Detect which cell encompasses the target text, then output its (X, Y) center coordinate. 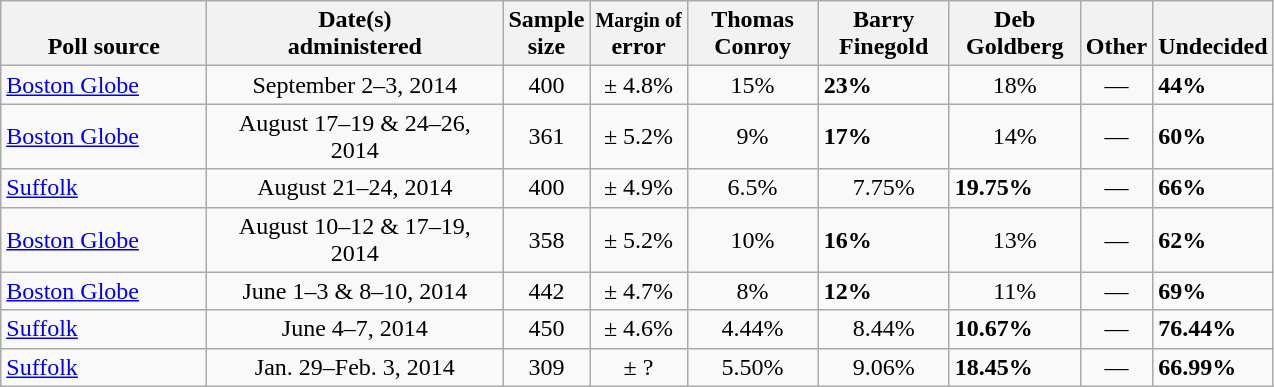
18.45% (1014, 367)
4.44% (752, 329)
± 4.8% (638, 85)
7.75% (884, 188)
14% (1014, 136)
± ? (638, 367)
23% (884, 85)
18% (1014, 85)
Margin oferror (638, 34)
± 4.9% (638, 188)
66.99% (1213, 367)
± 4.6% (638, 329)
16% (884, 240)
8% (752, 291)
9.06% (884, 367)
450 (546, 329)
309 (546, 367)
15% (752, 85)
10% (752, 240)
358 (546, 240)
September 2–3, 2014 (355, 85)
June 4–7, 2014 (355, 329)
± 4.7% (638, 291)
60% (1213, 136)
44% (1213, 85)
Jan. 29–Feb. 3, 2014 (355, 367)
Samplesize (546, 34)
66% (1213, 188)
5.50% (752, 367)
69% (1213, 291)
6.5% (752, 188)
ThomasConroy (752, 34)
BarryFinegold (884, 34)
361 (546, 136)
442 (546, 291)
11% (1014, 291)
13% (1014, 240)
8.44% (884, 329)
June 1–3 & 8–10, 2014 (355, 291)
Date(s)administered (355, 34)
76.44% (1213, 329)
9% (752, 136)
10.67% (1014, 329)
August 21–24, 2014 (355, 188)
Undecided (1213, 34)
August 10–12 & 17–19, 2014 (355, 240)
Poll source (104, 34)
Other (1116, 34)
DebGoldberg (1014, 34)
12% (884, 291)
17% (884, 136)
62% (1213, 240)
19.75% (1014, 188)
August 17–19 & 24–26, 2014 (355, 136)
